Determine the [x, y] coordinate at the center of the cell enclosing the given text.  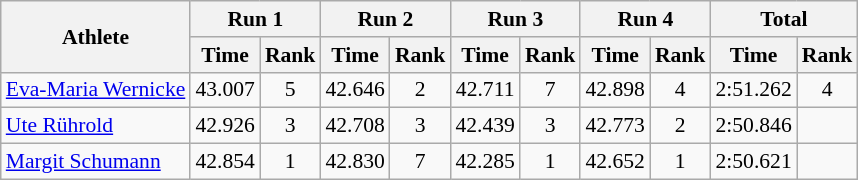
Ute Rührold [96, 126]
2:51.262 [753, 90]
42.926 [224, 126]
42.285 [484, 162]
Run 3 [515, 19]
42.646 [354, 90]
Run 2 [385, 19]
42.708 [354, 126]
Margit Schumann [96, 162]
42.773 [614, 126]
42.711 [484, 90]
Athlete [96, 36]
Run 4 [645, 19]
5 [290, 90]
42.898 [614, 90]
42.854 [224, 162]
42.439 [484, 126]
2:50.846 [753, 126]
42.830 [354, 162]
2:50.621 [753, 162]
Run 1 [255, 19]
42.652 [614, 162]
43.007 [224, 90]
Eva-Maria Wernicke [96, 90]
Total [784, 19]
